Find where the given text appears and provide that cell's center as [X, Y] coordinate. 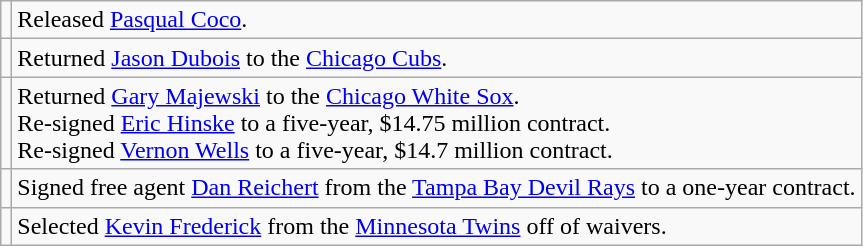
Released Pasqual Coco. [436, 20]
Selected Kevin Frederick from the Minnesota Twins off of waivers. [436, 226]
Returned Jason Dubois to the Chicago Cubs. [436, 58]
Signed free agent Dan Reichert from the Tampa Bay Devil Rays to a one-year contract. [436, 188]
